Return the [X, Y] coordinate for the center point of the cell that contains the specified text.  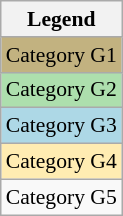
Category G3 [62, 126]
Category G2 [62, 90]
Category G1 [62, 55]
Category G5 [62, 197]
Legend [62, 19]
Category G4 [62, 162]
